For the text-containing cell, return its midpoint in (x, y) coordinate format. 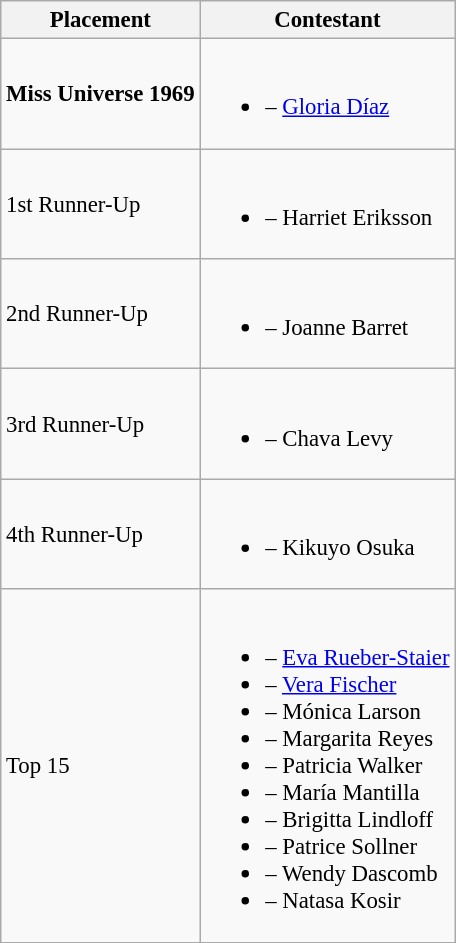
4th Runner-Up (100, 534)
3rd Runner-Up (100, 424)
– Joanne Barret (328, 314)
Placement (100, 20)
Miss Universe 1969 (100, 94)
– Gloria Díaz (328, 94)
– Harriet Eriksson (328, 204)
Top 15 (100, 766)
Contestant (328, 20)
1st Runner-Up (100, 204)
2nd Runner-Up (100, 314)
– Chava Levy (328, 424)
– Kikuyo Osuka (328, 534)
